Search for the cell housing the specified text and yield its [X, Y] center coordinate. 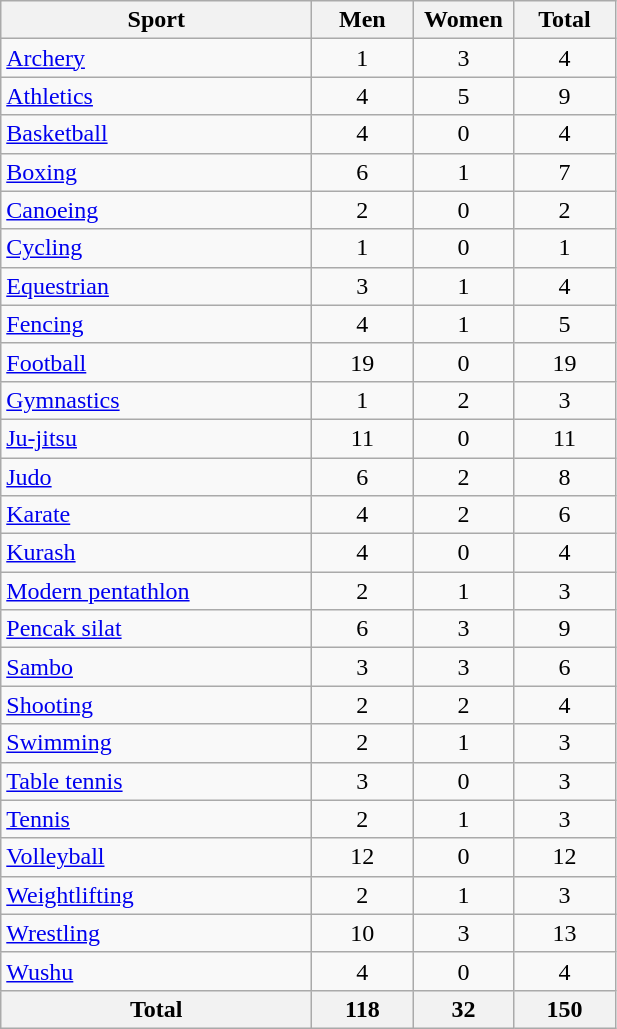
Karate [156, 515]
Cycling [156, 248]
Football [156, 362]
13 [564, 933]
Fencing [156, 324]
Volleyball [156, 857]
Athletics [156, 96]
Men [362, 20]
Table tennis [156, 781]
Equestrian [156, 286]
Women [464, 20]
Canoeing [156, 210]
Swimming [156, 743]
Tennis [156, 819]
7 [564, 172]
Wrestling [156, 933]
Boxing [156, 172]
Sambo [156, 667]
8 [564, 477]
Wushu [156, 971]
Kurash [156, 553]
Pencak silat [156, 629]
Gymnastics [156, 400]
10 [362, 933]
150 [564, 1009]
Judo [156, 477]
32 [464, 1009]
Archery [156, 58]
Weightlifting [156, 895]
118 [362, 1009]
Basketball [156, 134]
Ju-jitsu [156, 438]
Shooting [156, 705]
Modern pentathlon [156, 591]
Sport [156, 20]
